Identify which cell holds the provided text, then report its [x, y] central coordinate. 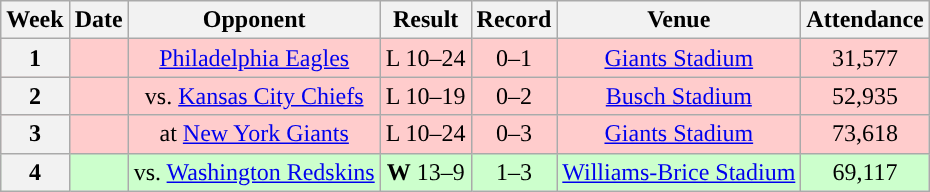
4 [35, 172]
Week [35, 20]
Result [426, 20]
Record [514, 20]
73,618 [865, 134]
vs. Kansas City Chiefs [254, 96]
0–3 [514, 134]
0–1 [514, 58]
L 10–19 [426, 96]
Attendance [865, 20]
Busch Stadium [679, 96]
Williams-Brice Stadium [679, 172]
52,935 [865, 96]
0–2 [514, 96]
vs. Washington Redskins [254, 172]
3 [35, 134]
Philadelphia Eagles [254, 58]
W 13–9 [426, 172]
69,117 [865, 172]
2 [35, 96]
at New York Giants [254, 134]
1–3 [514, 172]
Date [98, 20]
Venue [679, 20]
1 [35, 58]
Opponent [254, 20]
31,577 [865, 58]
